Scan for the cell matching the given text and deliver its [x, y] coordinate at center. 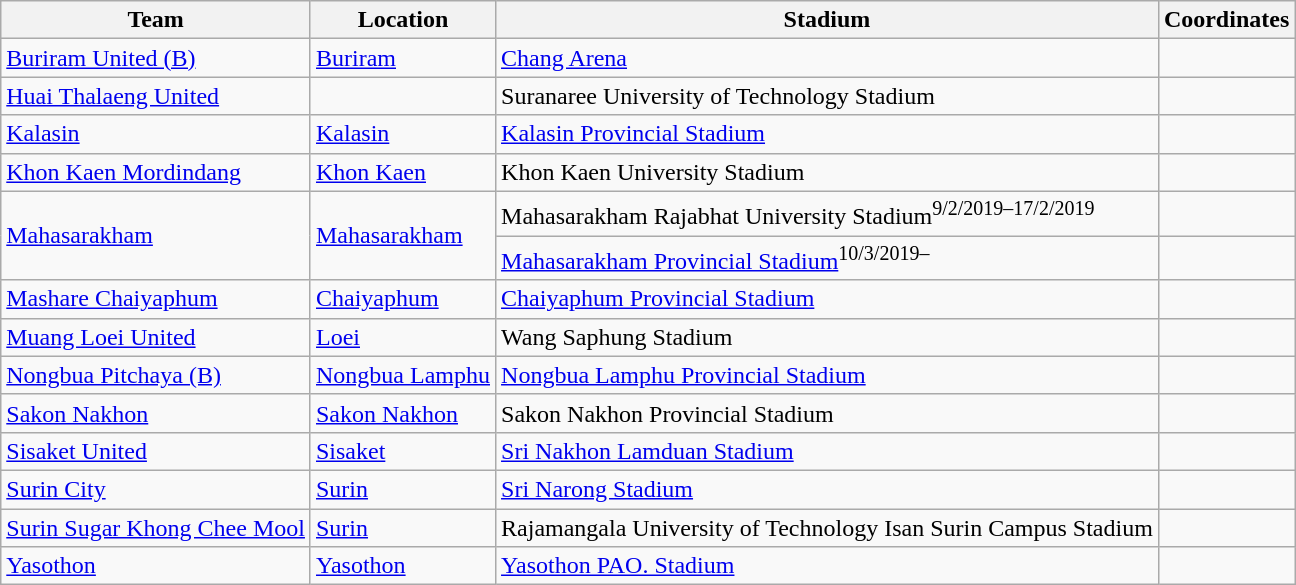
Rajamangala University of Technology Isan Surin Campus Stadium [828, 528]
Chaiyaphum Provincial Stadium [828, 299]
Sisaket [402, 451]
Nongbua Lamphu Provincial Stadium [828, 375]
Buriram United (B) [156, 58]
Chang Arena [828, 58]
Mahasarakham Provincial Stadium10/3/2019– [828, 258]
Suranaree University of Technology Stadium [828, 96]
Stadium [828, 20]
Sri Nakhon Lamduan Stadium [828, 451]
Wang Saphung Stadium [828, 337]
Sisaket United [156, 451]
Chaiyaphum [402, 299]
Surin City [156, 489]
Coordinates [1226, 20]
Muang Loei United [156, 337]
Kalasin Provincial Stadium [828, 134]
Buriram [402, 58]
Surin Sugar Khong Chee Mool [156, 528]
Mahasarakham Rajabhat University Stadium9/2/2019–17/2/2019 [828, 214]
Khon Kaen University Stadium [828, 172]
Khon Kaen Mordindang [156, 172]
Mashare Chaiyaphum [156, 299]
Loei [402, 337]
Sakon Nakhon Provincial Stadium [828, 413]
Yasothon PAO. Stadium [828, 566]
Nongbua Pitchaya (B) [156, 375]
Location [402, 20]
Khon Kaen [402, 172]
Nongbua Lamphu [402, 375]
Huai Thalaeng United [156, 96]
Team [156, 20]
Sri Narong Stadium [828, 489]
